Search for the cell housing the specified text and yield its (x, y) center coordinate. 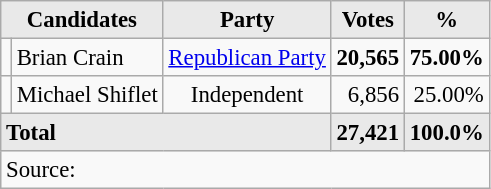
Republican Party (247, 58)
6,856 (368, 95)
Brian Crain (87, 58)
% (446, 20)
Votes (368, 20)
Total (166, 133)
Source: (245, 170)
20,565 (368, 58)
25.00% (446, 95)
Party (247, 20)
Candidates (82, 20)
27,421 (368, 133)
Michael Shiflet (87, 95)
75.00% (446, 58)
100.0% (446, 133)
Independent (247, 95)
